Find where the given text appears and provide that cell's center as (x, y) coordinate. 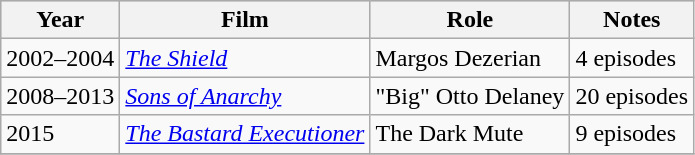
2008–2013 (60, 96)
Film (245, 20)
The Shield (245, 58)
20 episodes (632, 96)
9 episodes (632, 134)
4 episodes (632, 58)
The Dark Mute (470, 134)
The Bastard Executioner (245, 134)
Year (60, 20)
Margos Dezerian (470, 58)
"Big" Otto Delaney (470, 96)
Role (470, 20)
2002–2004 (60, 58)
Sons of Anarchy (245, 96)
2015 (60, 134)
Notes (632, 20)
